Search for the cell housing the specified text and yield its (x, y) center coordinate. 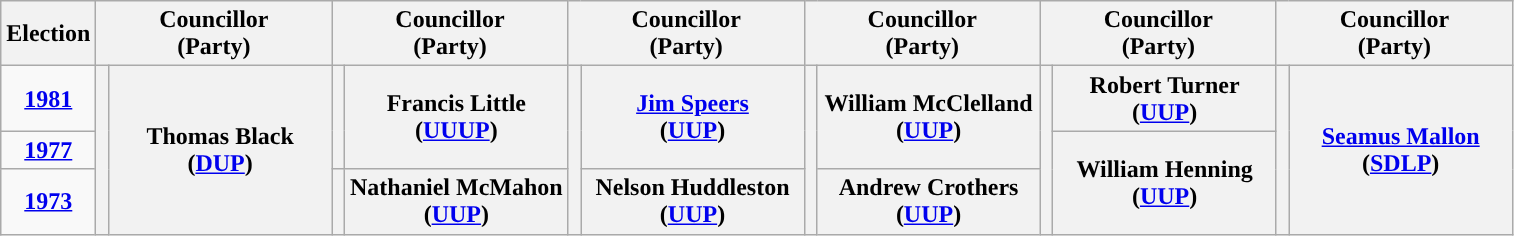
Thomas Black (DUP) (220, 150)
1981 (48, 98)
Robert Turner (UUP) (1165, 98)
William Henning (UUP) (1165, 182)
Andrew Crothers (UUP) (929, 202)
1977 (48, 150)
Nelson Huddleston (UUP) (693, 202)
Election (48, 34)
1973 (48, 202)
Nathaniel McMahon (UUP) (456, 202)
Seamus Mallon (SDLP) (1401, 150)
William McClelland (UUP) (929, 118)
Jim Speers (UUP) (693, 118)
Francis Little (UUUP) (456, 118)
